Return [X, Y] of the center of cell containing provided text 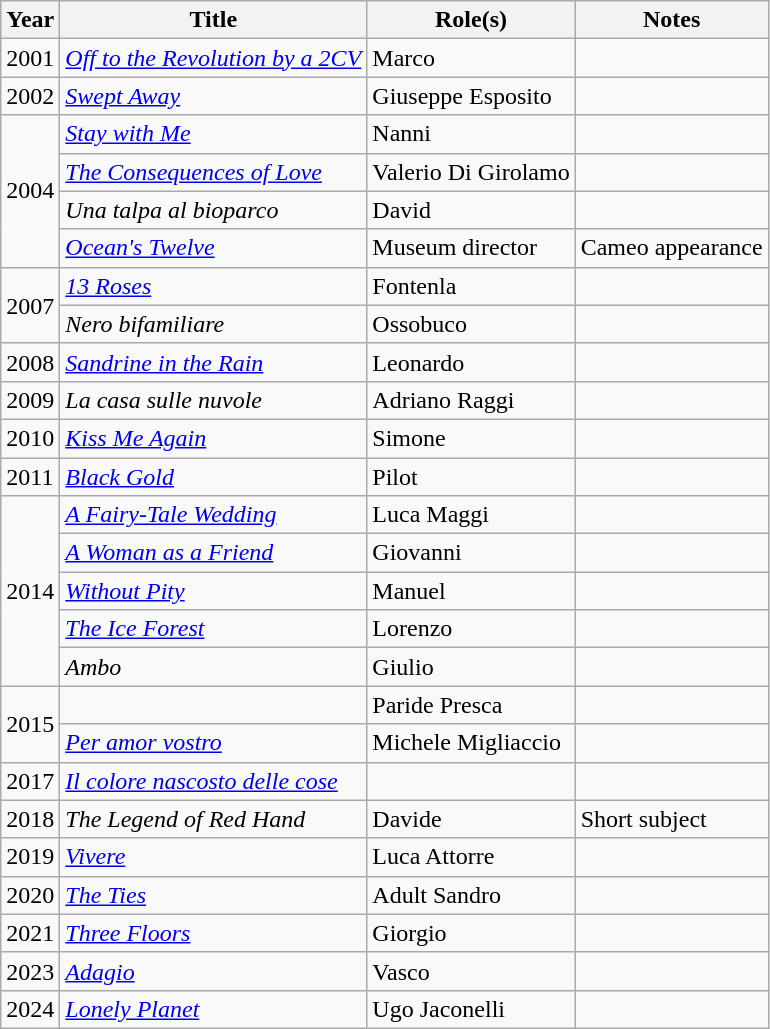
2009 [30, 400]
Una talpa al bioparco [214, 210]
Luca Attorre [471, 857]
Cameo appearance [672, 248]
Giovanni [471, 553]
Giorgio [471, 933]
2017 [30, 781]
2020 [30, 895]
2011 [30, 477]
Lonely Planet [214, 1009]
The Ice Forest [214, 629]
13 Roses [214, 286]
Ugo Jaconelli [471, 1009]
Luca Maggi [471, 515]
Per amor vostro [214, 743]
Stay with Me [214, 134]
David [471, 210]
Giulio [471, 667]
Notes [672, 20]
Ambo [214, 667]
2018 [30, 819]
Michele Migliaccio [471, 743]
Lorenzo [471, 629]
Museum director [471, 248]
Title [214, 20]
2023 [30, 971]
Paride Presca [471, 705]
2010 [30, 438]
Ocean's Twelve [214, 248]
The Ties [214, 895]
Nero bifamiliare [214, 324]
Sandrine in the Rain [214, 362]
Short subject [672, 819]
Adriano Raggi [471, 400]
2008 [30, 362]
Year [30, 20]
Without Pity [214, 591]
2001 [30, 58]
A Woman as a Friend [214, 553]
2007 [30, 305]
2019 [30, 857]
Role(s) [471, 20]
La casa sulle nuvole [214, 400]
Swept Away [214, 96]
Vasco [471, 971]
Black Gold [214, 477]
Nanni [471, 134]
Davide [471, 819]
A Fairy-Tale Wedding [214, 515]
Off to the Revolution by a 2CV [214, 58]
2015 [30, 724]
Ossobuco [471, 324]
Valerio Di Girolamo [471, 172]
Pilot [471, 477]
Adult Sandro [471, 895]
Giuseppe Esposito [471, 96]
Vivere [214, 857]
2014 [30, 591]
Kiss Me Again [214, 438]
Il colore nascosto delle cose [214, 781]
Adagio [214, 971]
Fontenla [471, 286]
The Consequences of Love [214, 172]
2024 [30, 1009]
Leonardo [471, 362]
2002 [30, 96]
Marco [471, 58]
2021 [30, 933]
Simone [471, 438]
Three Floors [214, 933]
2004 [30, 191]
Manuel [471, 591]
The Legend of Red Hand [214, 819]
